Pinpoint the cell where the given text exists, returning its [x, y] midpoint coordinate. 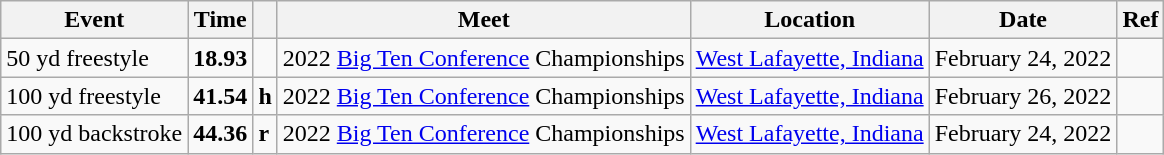
100 yd backstroke [94, 134]
Ref [1140, 20]
44.36 [220, 134]
h [265, 96]
Time [220, 20]
Location [810, 20]
18.93 [220, 58]
r [265, 134]
Date [1023, 20]
50 yd freestyle [94, 58]
41.54 [220, 96]
February 26, 2022 [1023, 96]
100 yd freestyle [94, 96]
Event [94, 20]
Meet [484, 20]
